Return the [X, Y] coordinate for the center point of the cell that contains the specified text.  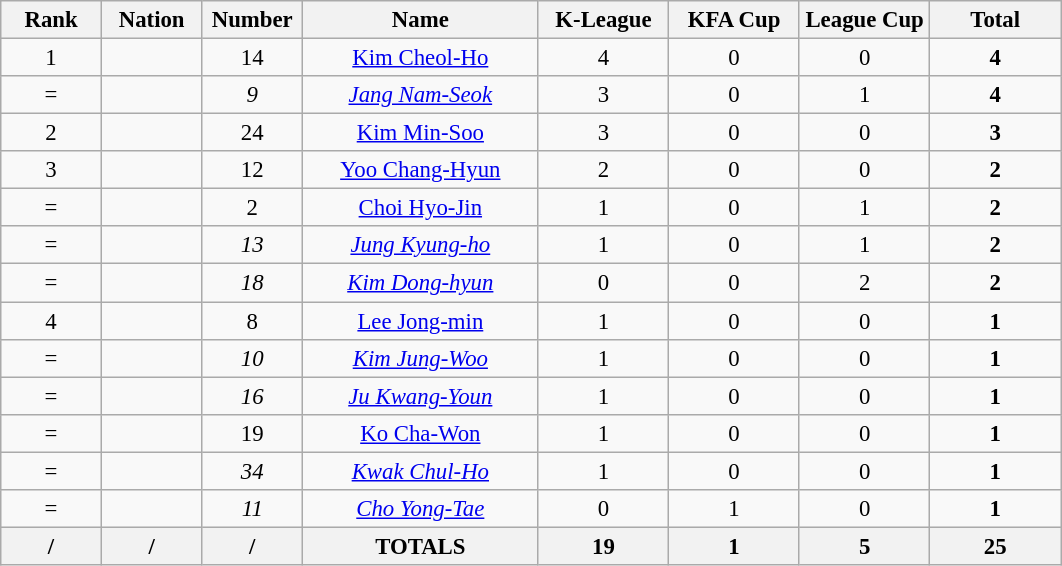
Ko Cha-Won [421, 433]
Yoo Chang-Hyun [421, 170]
Choi Hyo-Jin [421, 208]
Number [252, 20]
TOTALS [421, 546]
Kwak Chul-Ho [421, 471]
Kim Jung-Woo [421, 358]
Ju Kwang-Youn [421, 396]
11 [252, 509]
League Cup [864, 20]
16 [252, 396]
5 [864, 546]
9 [252, 95]
24 [252, 133]
Nation [152, 20]
Lee Jong-min [421, 321]
34 [252, 471]
Name [421, 20]
Kim Dong-hyun [421, 283]
10 [252, 358]
Jang Nam-Seok [421, 95]
13 [252, 245]
Jung Kyung-ho [421, 245]
KFA Cup [734, 20]
Cho Yong-Tae [421, 509]
18 [252, 283]
Kim Cheol-Ho [421, 58]
K-League [604, 20]
Rank [52, 20]
Kim Min-Soo [421, 133]
Total [996, 20]
14 [252, 58]
25 [996, 546]
12 [252, 170]
8 [252, 321]
